For the text-containing cell, return its midpoint in (x, y) coordinate format. 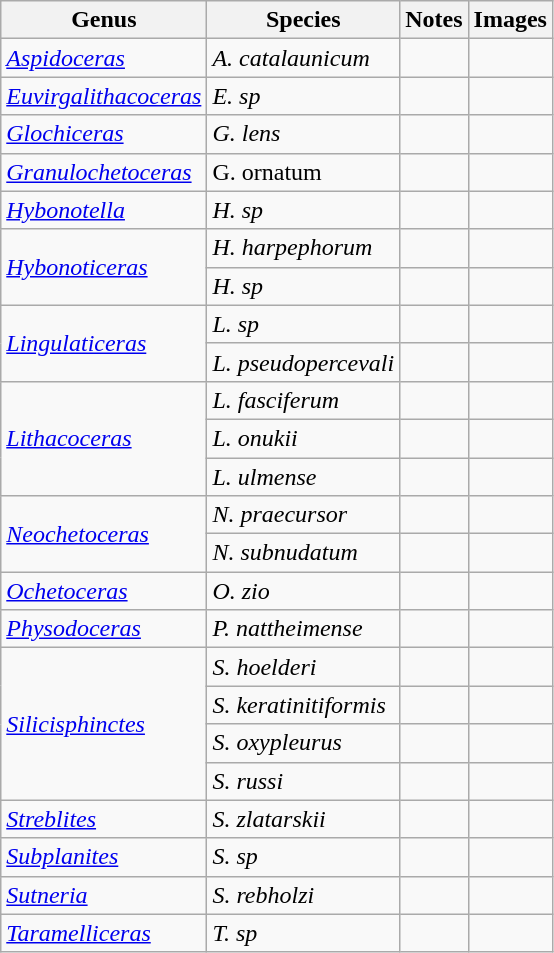
Physodoceras (104, 629)
Images (510, 20)
Aspidoceras (104, 58)
Neochetoceras (104, 534)
Taramelliceras (104, 933)
Hybonotella (104, 210)
O. zio (304, 591)
Notes (434, 20)
Euvirgalithacoceras (104, 96)
Silicisphinctes (104, 724)
L. ulmense (304, 477)
S. zlatarskii (304, 819)
L. onukii (304, 438)
A. catalaunicum (304, 58)
S. hoelderi (304, 667)
Streblites (104, 819)
Species (304, 20)
Lithacoceras (104, 438)
G. lens (304, 134)
Ochetoceras (104, 591)
N. praecursor (304, 515)
S. russi (304, 781)
L. fasciferum (304, 400)
Hybonoticeras (104, 267)
E. sp (304, 96)
Granulochetoceras (104, 172)
Sutneria (104, 895)
P. nattheimense (304, 629)
Glochiceras (104, 134)
S. keratinitiformis (304, 705)
L. sp (304, 324)
S. rebholzi (304, 895)
T. sp (304, 933)
Genus (104, 20)
Lingulaticeras (104, 343)
H. harpephorum (304, 248)
S. oxypleurus (304, 743)
L. pseudopercevali (304, 362)
S. sp (304, 857)
G. ornatum (304, 172)
N. subnudatum (304, 553)
Subplanites (104, 857)
